Pinpoint the cell where the given text exists, returning its (X, Y) midpoint coordinate. 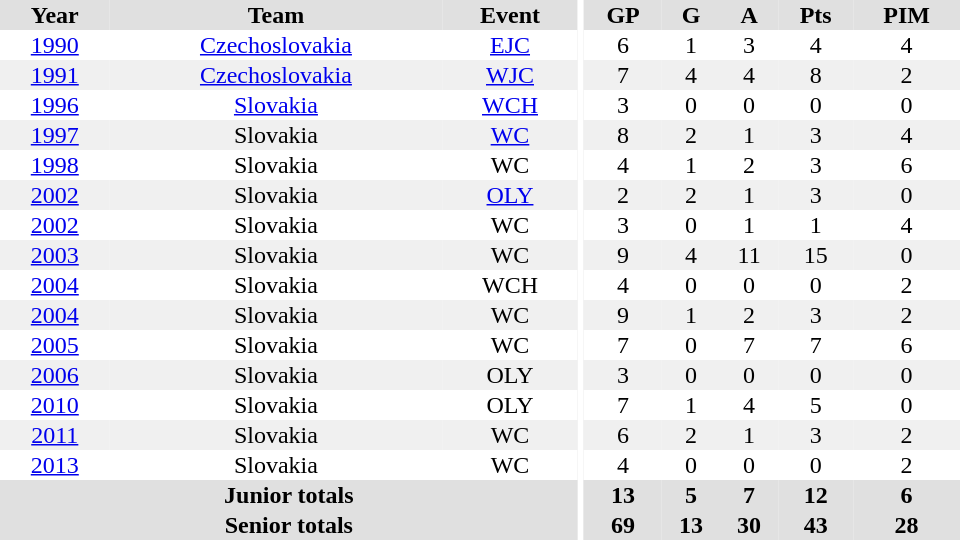
1990 (55, 45)
1998 (55, 165)
Pts (816, 15)
2013 (55, 465)
2003 (55, 255)
30 (749, 525)
WJC (510, 75)
G (691, 15)
A (749, 15)
15 (816, 255)
2010 (55, 405)
PIM (906, 15)
GP (623, 15)
Event (510, 15)
1997 (55, 135)
2005 (55, 345)
11 (749, 255)
1991 (55, 75)
2011 (55, 435)
1996 (55, 105)
43 (816, 525)
EJC (510, 45)
Junior totals (289, 495)
12 (816, 495)
69 (623, 525)
Team (276, 15)
28 (906, 525)
Year (55, 15)
2006 (55, 375)
Senior totals (289, 525)
